For the text-containing cell, return its midpoint in [x, y] coordinate format. 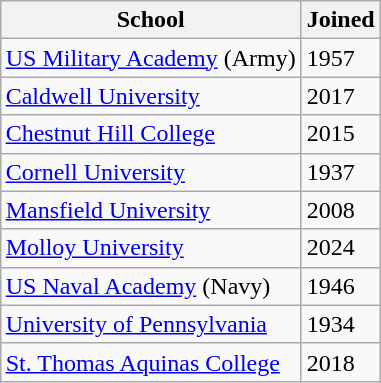
School [150, 20]
University of Pennsylvania [150, 324]
2024 [340, 248]
2018 [340, 362]
2015 [340, 134]
2008 [340, 210]
1946 [340, 286]
1957 [340, 58]
Cornell University [150, 172]
US Military Academy (Army) [150, 58]
Caldwell University [150, 96]
1934 [340, 324]
1937 [340, 172]
Molloy University [150, 248]
Chestnut Hill College [150, 134]
Mansfield University [150, 210]
2017 [340, 96]
US Naval Academy (Navy) [150, 286]
St. Thomas Aquinas College [150, 362]
Joined [340, 20]
